Scan for the cell matching the given text and deliver its (X, Y) coordinate at center. 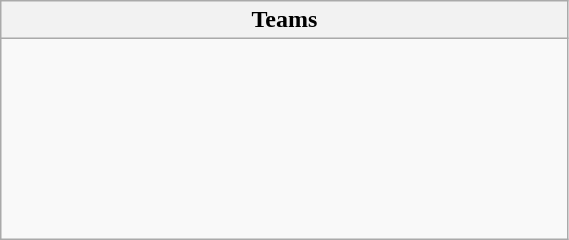
Teams (284, 20)
